Provide the [x, y] coordinate of the cell's center where the given text is located.  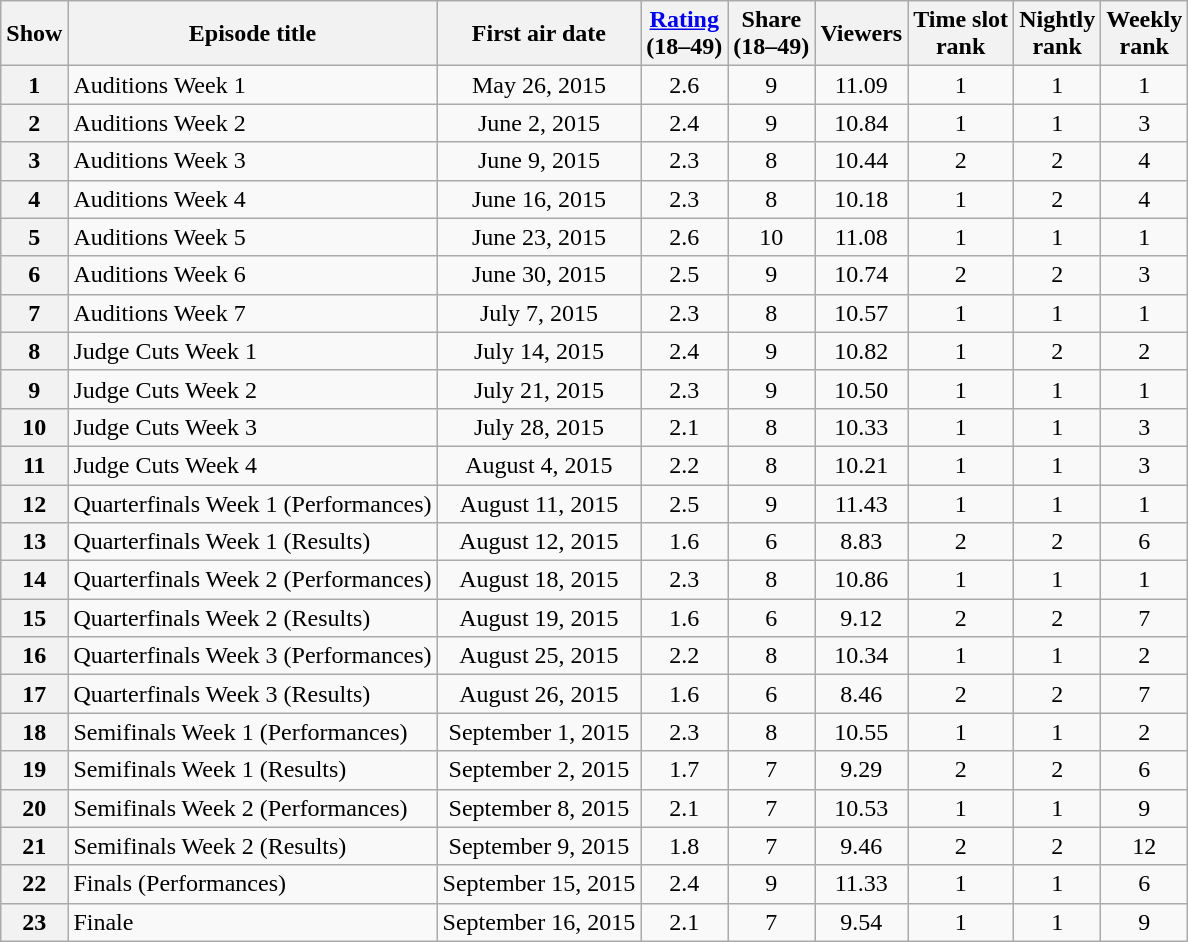
August 4, 2015 [539, 465]
19 [34, 770]
September 1, 2015 [539, 732]
11.08 [862, 237]
11.09 [862, 85]
10.21 [862, 465]
9.12 [862, 618]
14 [34, 580]
8.46 [862, 694]
June 30, 2015 [539, 275]
10.33 [862, 427]
May 26, 2015 [539, 85]
June 23, 2015 [539, 237]
9.29 [862, 770]
August 18, 2015 [539, 580]
21 [34, 846]
23 [34, 922]
Finale [252, 922]
11.33 [862, 884]
Auditions Week 5 [252, 237]
Share(18–49) [772, 34]
Judge Cuts Week 4 [252, 465]
August 25, 2015 [539, 656]
Viewers [862, 34]
Semifinals Week 2 (Results) [252, 846]
Quarterfinals Week 2 (Results) [252, 618]
10.44 [862, 161]
10.53 [862, 808]
18 [34, 732]
August 26, 2015 [539, 694]
Auditions Week 4 [252, 199]
July 14, 2015 [539, 351]
10.84 [862, 123]
Quarterfinals Week 2 (Performances) [252, 580]
September 15, 2015 [539, 884]
Show [34, 34]
17 [34, 694]
22 [34, 884]
Semifinals Week 2 (Performances) [252, 808]
15 [34, 618]
September 2, 2015 [539, 770]
1.8 [684, 846]
June 16, 2015 [539, 199]
10.74 [862, 275]
8.83 [862, 542]
Auditions Week 1 [252, 85]
9.46 [862, 846]
Quarterfinals Week 1 (Results) [252, 542]
July 28, 2015 [539, 427]
June 9, 2015 [539, 161]
September 16, 2015 [539, 922]
10.55 [862, 732]
11.43 [862, 503]
August 19, 2015 [539, 618]
Quarterfinals Week 3 (Results) [252, 694]
July 7, 2015 [539, 313]
10.34 [862, 656]
Rating(18–49) [684, 34]
August 11, 2015 [539, 503]
First air date [539, 34]
5 [34, 237]
10.50 [862, 389]
10.86 [862, 580]
Quarterfinals Week 1 (Performances) [252, 503]
Semifinals Week 1 (Results) [252, 770]
11 [34, 465]
Auditions Week 7 [252, 313]
July 21, 2015 [539, 389]
September 8, 2015 [539, 808]
June 2, 2015 [539, 123]
Semifinals Week 1 (Performances) [252, 732]
10.18 [862, 199]
Quarterfinals Week 3 (Performances) [252, 656]
13 [34, 542]
16 [34, 656]
9.54 [862, 922]
Nightlyrank [1058, 34]
Auditions Week 3 [252, 161]
Auditions Week 6 [252, 275]
20 [34, 808]
10.57 [862, 313]
August 12, 2015 [539, 542]
Judge Cuts Week 2 [252, 389]
Time slotrank [961, 34]
Judge Cuts Week 3 [252, 427]
Episode title [252, 34]
1.7 [684, 770]
Judge Cuts Week 1 [252, 351]
September 9, 2015 [539, 846]
Weeklyrank [1144, 34]
10.82 [862, 351]
Auditions Week 2 [252, 123]
Finals (Performances) [252, 884]
